Extract the (x, y) coordinate from the center of the cell holding the provided text.  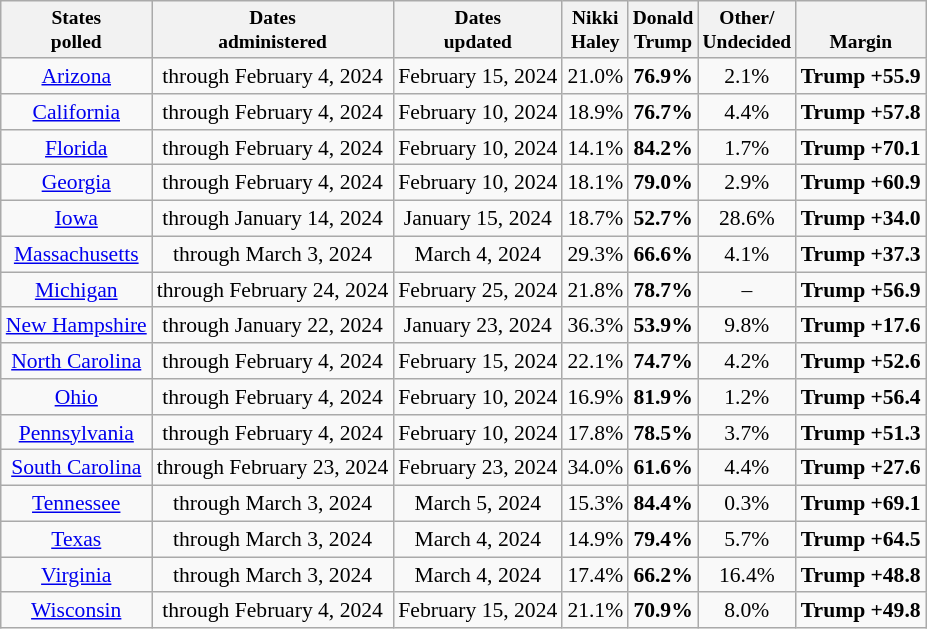
76.9% (663, 76)
Florida (76, 148)
18.1% (595, 183)
Trump +55.9 (861, 76)
4.1% (747, 254)
Trump +48.8 (861, 575)
81.9% (663, 397)
Tennessee (76, 504)
Trump +56.9 (861, 290)
through January 22, 2024 (273, 326)
1.7% (747, 148)
Virginia (76, 575)
Datesupdated (478, 30)
Trump +69.1 (861, 504)
Pennsylvania (76, 433)
Trump +70.1 (861, 148)
February 23, 2024 (478, 468)
Texas (76, 540)
4.2% (747, 361)
Massachusetts (76, 254)
Trump +52.6 (861, 361)
South Carolina (76, 468)
17.8% (595, 433)
36.3% (595, 326)
53.9% (663, 326)
79.4% (663, 540)
74.7% (663, 361)
NikkiHaley (595, 30)
through February 23, 2024 (273, 468)
8.0% (747, 611)
66.6% (663, 254)
9.8% (747, 326)
66.2% (663, 575)
DonaldTrump (663, 30)
3.7% (747, 433)
through January 14, 2024 (273, 219)
17.4% (595, 575)
Trump +34.0 (861, 219)
Trump +17.6 (861, 326)
California (76, 112)
Margin (861, 30)
0.3% (747, 504)
February 25, 2024 (478, 290)
14.1% (595, 148)
18.7% (595, 219)
2.1% (747, 76)
78.7% (663, 290)
Ohio (76, 397)
Statespolled (76, 30)
76.7% (663, 112)
16.4% (747, 575)
22.1% (595, 361)
5.7% (747, 540)
Datesadministered (273, 30)
34.0% (595, 468)
Other/Undecided (747, 30)
2.9% (747, 183)
61.6% (663, 468)
16.9% (595, 397)
84.2% (663, 148)
North Carolina (76, 361)
21.1% (595, 611)
Trump +27.6 (861, 468)
Trump +37.3 (861, 254)
1.2% (747, 397)
84.4% (663, 504)
Michigan (76, 290)
March 5, 2024 (478, 504)
Georgia (76, 183)
21.8% (595, 290)
70.9% (663, 611)
Trump +57.8 (861, 112)
Trump +51.3 (861, 433)
– (747, 290)
78.5% (663, 433)
28.6% (747, 219)
Trump +56.4 (861, 397)
52.7% (663, 219)
Arizona (76, 76)
Trump +64.5 (861, 540)
New Hampshire (76, 326)
January 15, 2024 (478, 219)
29.3% (595, 254)
Wisconsin (76, 611)
January 23, 2024 (478, 326)
21.0% (595, 76)
15.3% (595, 504)
through February 24, 2024 (273, 290)
Trump +60.9 (861, 183)
14.9% (595, 540)
18.9% (595, 112)
Iowa (76, 219)
Trump +49.8 (861, 611)
79.0% (663, 183)
